Capture the cell that displays the provided text and extract its (X, Y) central coordinate. 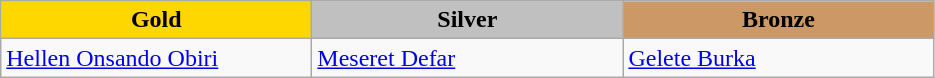
Hellen Onsando Obiri (156, 58)
Meseret Defar (468, 58)
Gold (156, 20)
Gelete Burka (778, 58)
Silver (468, 20)
Bronze (778, 20)
